Return the [X, Y] coordinate for the center point of the cell that contains the specified text.  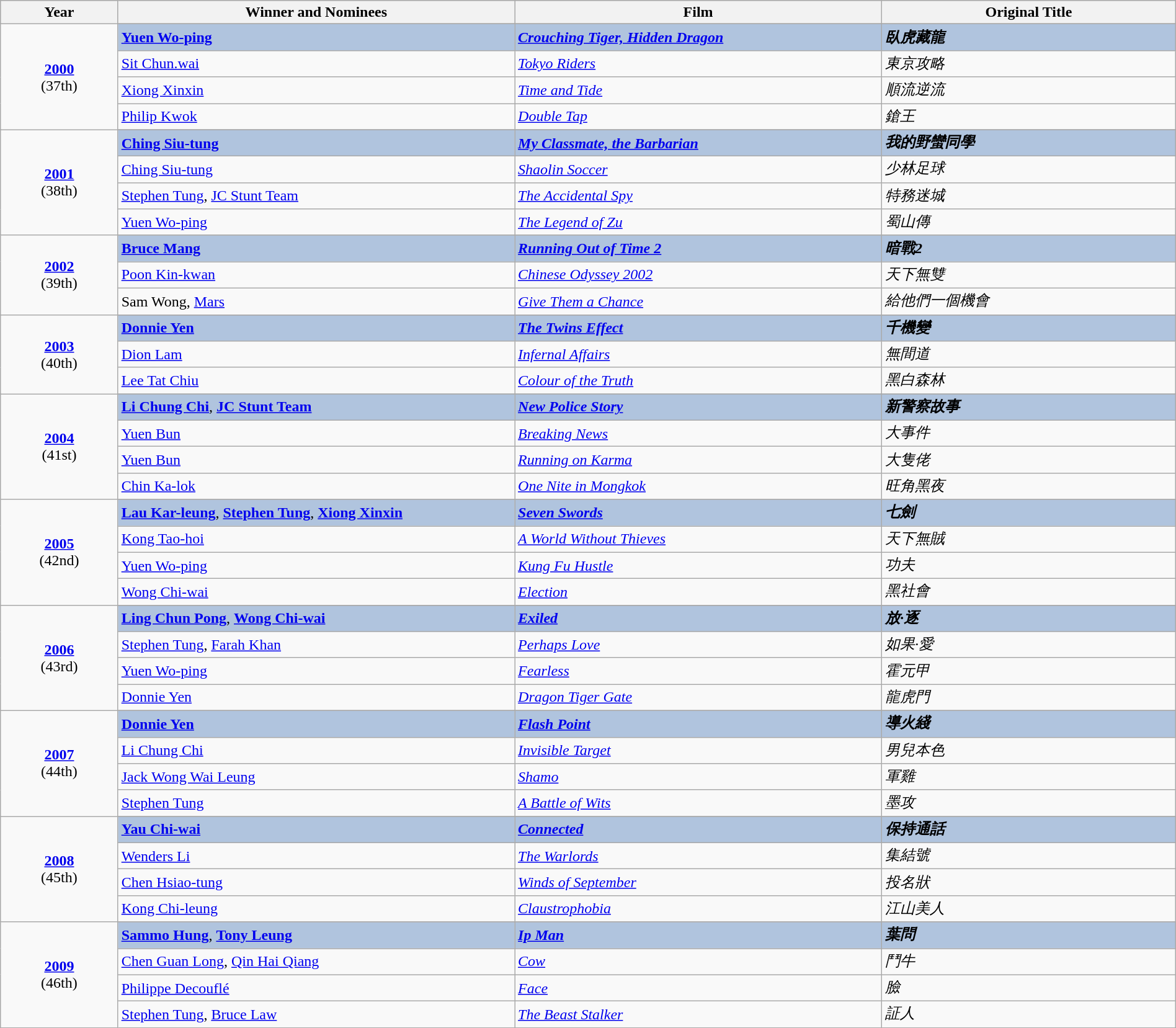
Kong Tao-hoi [316, 540]
Yau Chi-wai [316, 830]
千機變 [1029, 328]
Jack Wong Wai Leung [316, 777]
放·逐 [1029, 618]
The Legend of Zu [698, 222]
Li Chung Chi, JC Stunt Team [316, 407]
Wenders Li [316, 856]
A World Without Thieves [698, 540]
Give Them a Chance [698, 302]
新警察故事 [1029, 407]
Dragon Tiger Gate [698, 697]
Claustrophobia [698, 908]
Connected [698, 830]
Fearless [698, 671]
Philippe Decouflé [316, 988]
Chen Hsiao-tung [316, 882]
Perhaps Love [698, 645]
特務迷城 [1029, 196]
Shamo [698, 777]
Ip Man [698, 936]
New Police Story [698, 407]
大事件 [1029, 433]
Face [698, 988]
2009(46th) [60, 975]
功夫 [1029, 566]
Chin Ka-lok [316, 486]
Running on Karma [698, 460]
Election [698, 592]
2002(39th) [60, 275]
Winner and Nominees [316, 12]
Wong Chi-wai [316, 592]
東京攻略 [1029, 63]
2008(45th) [60, 869]
Xiong Xinxin [316, 91]
Kong Chi-leung [316, 908]
集結號 [1029, 856]
葉問 [1029, 936]
Kung Fu Hustle [698, 566]
黑白森林 [1029, 381]
Sit Chun.wai [316, 63]
Double Tap [698, 117]
蜀山傳 [1029, 222]
臉 [1029, 988]
順流逆流 [1029, 91]
龍虎門 [1029, 697]
鎗王 [1029, 117]
Year [60, 12]
Chen Guan Long, Qin Hai Qiang [316, 962]
2006(43rd) [60, 658]
天下無賊 [1029, 540]
Stephen Tung, Bruce Law [316, 1015]
2003(40th) [60, 354]
A Battle of Wits [698, 803]
Dion Lam [316, 355]
Winds of September [698, 882]
黑社會 [1029, 592]
2001(38th) [60, 182]
Crouching Tiger, Hidden Dragon [698, 37]
Lau Kar-leung, Stephen Tung, Xiong Xinxin [316, 512]
大隻佬 [1029, 460]
暗戰2 [1029, 248]
Poon Kin-kwan [316, 275]
無間道 [1029, 355]
給他們一個機會 [1029, 302]
霍元甲 [1029, 671]
Running Out of Time 2 [698, 248]
My Classmate, the Barbarian [698, 143]
七劍 [1029, 512]
少林足球 [1029, 170]
鬥牛 [1029, 962]
墨攻 [1029, 803]
旺角黑夜 [1029, 486]
2005(42nd) [60, 552]
Philip Kwok [316, 117]
Exiled [698, 618]
2007(44th) [60, 763]
Original Title [1029, 12]
Film [698, 12]
Stephen Tung [316, 803]
2004(41st) [60, 447]
Breaking News [698, 433]
Sam Wong, Mars [316, 302]
Stephen Tung, Farah Khan [316, 645]
Colour of the Truth [698, 381]
One Nite in Mongkok [698, 486]
導火綫 [1029, 723]
The Beast Stalker [698, 1015]
Cow [698, 962]
Stephen Tung, JC Stunt Team [316, 196]
天下無雙 [1029, 275]
軍雞 [1029, 777]
Bruce Mang [316, 248]
Li Chung Chi [316, 751]
The Twins Effect [698, 328]
Invisible Target [698, 751]
Flash Point [698, 723]
Sammo Hung, Tony Leung [316, 936]
投名狀 [1029, 882]
Tokyo Riders [698, 63]
如果·愛 [1029, 645]
Infernal Affairs [698, 355]
Seven Swords [698, 512]
証人 [1029, 1015]
Time and Tide [698, 91]
Lee Tat Chiu [316, 381]
Shaolin Soccer [698, 170]
江山美人 [1029, 908]
The Warlords [698, 856]
臥虎藏龍 [1029, 37]
保持通話 [1029, 830]
男兒本色 [1029, 751]
我的野蠻同學 [1029, 143]
2000(37th) [60, 77]
Chinese Odyssey 2002 [698, 275]
Ling Chun Pong, Wong Chi-wai [316, 618]
The Accidental Spy [698, 196]
